Extract the [X, Y] coordinate from the center of the cell holding the provided text.  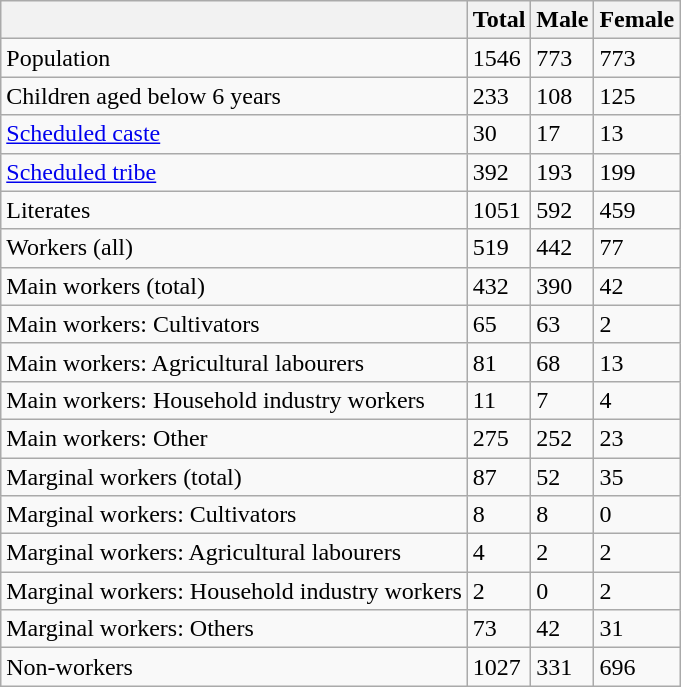
87 [499, 477]
30 [499, 134]
519 [499, 248]
199 [637, 172]
65 [499, 324]
Marginal workers: Agricultural labourers [234, 553]
442 [562, 248]
11 [499, 400]
Marginal workers (total) [234, 477]
Literates [234, 210]
390 [562, 286]
Main workers: Agricultural labourers [234, 362]
Main workers: Other [234, 438]
Marginal workers: Others [234, 629]
63 [562, 324]
Main workers: Household industry workers [234, 400]
35 [637, 477]
193 [562, 172]
Marginal workers: Household industry workers [234, 591]
Main workers (total) [234, 286]
Main workers: Cultivators [234, 324]
233 [499, 96]
696 [637, 667]
275 [499, 438]
Marginal workers: Cultivators [234, 515]
592 [562, 210]
Scheduled tribe [234, 172]
392 [499, 172]
Children aged below 6 years [234, 96]
Workers (all) [234, 248]
73 [499, 629]
1027 [499, 667]
81 [499, 362]
432 [499, 286]
1546 [499, 58]
68 [562, 362]
Male [562, 20]
Female [637, 20]
17 [562, 134]
459 [637, 210]
Scheduled caste [234, 134]
1051 [499, 210]
23 [637, 438]
252 [562, 438]
Population [234, 58]
31 [637, 629]
Non-workers [234, 667]
331 [562, 667]
Total [499, 20]
125 [637, 96]
7 [562, 400]
77 [637, 248]
108 [562, 96]
52 [562, 477]
